For the text-containing cell, return its midpoint in (X, Y) coordinate format. 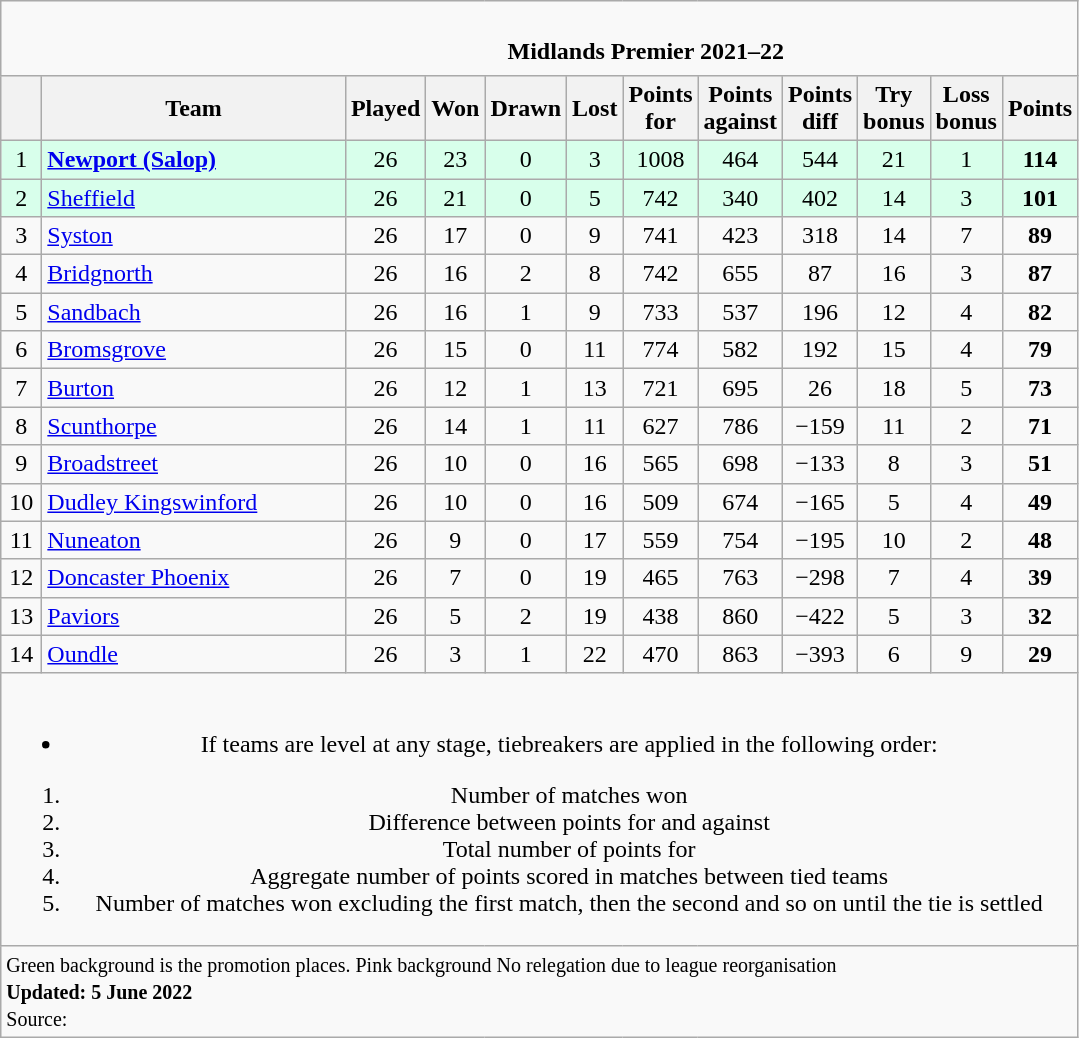
695 (740, 388)
51 (1040, 464)
464 (740, 159)
674 (740, 502)
82 (1040, 312)
Points for (660, 108)
114 (1040, 159)
89 (1040, 236)
Bromsgrove (194, 350)
Drawn (526, 108)
627 (660, 426)
774 (660, 350)
Doncaster Phoenix (194, 578)
Sandbach (194, 312)
438 (660, 616)
Nuneaton (194, 540)
402 (820, 197)
−298 (820, 578)
423 (740, 236)
721 (660, 388)
Oundle (194, 654)
544 (820, 159)
−133 (820, 464)
29 (1040, 654)
655 (740, 274)
73 (1040, 388)
Green background is the promotion places. Pink background No relegation due to league reorganisationUpdated: 5 June 2022Source: (540, 991)
754 (740, 540)
582 (740, 350)
318 (820, 236)
537 (740, 312)
1008 (660, 159)
Bridgnorth (194, 274)
−165 (820, 502)
101 (1040, 197)
Broadstreet (194, 464)
763 (740, 578)
Sheffield (194, 197)
−393 (820, 654)
Loss bonus (966, 108)
23 (456, 159)
Points diff (820, 108)
196 (820, 312)
Played (385, 108)
465 (660, 578)
Syston (194, 236)
786 (740, 426)
Won (456, 108)
49 (1040, 502)
Dudley Kingswinford (194, 502)
Burton (194, 388)
71 (1040, 426)
509 (660, 502)
−159 (820, 426)
−422 (820, 616)
Paviors (194, 616)
Lost (595, 108)
860 (740, 616)
741 (660, 236)
32 (1040, 616)
565 (660, 464)
863 (740, 654)
Newport (Salop) (194, 159)
Points against (740, 108)
559 (660, 540)
733 (660, 312)
−195 (820, 540)
39 (1040, 578)
22 (595, 654)
470 (660, 654)
48 (1040, 540)
Points (1040, 108)
340 (740, 197)
18 (894, 388)
698 (740, 464)
Scunthorpe (194, 426)
Try bonus (894, 108)
192 (820, 350)
79 (1040, 350)
Team (194, 108)
